Search for the cell housing the specified text and yield its (X, Y) center coordinate. 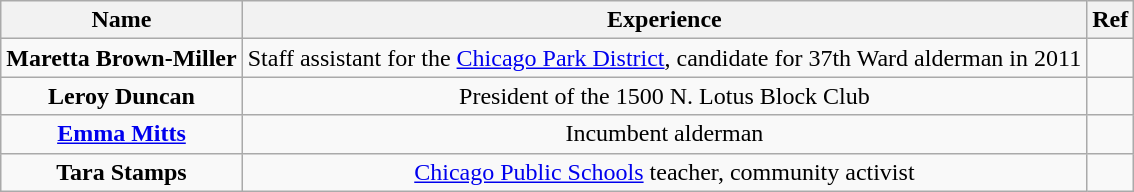
President of the 1500 N. Lotus Block Club (664, 96)
Chicago Public Schools teacher, community activist (664, 172)
Maretta Brown-Miller (122, 58)
Name (122, 20)
Leroy Duncan (122, 96)
Tara Stamps (122, 172)
Ref (1110, 20)
Emma Mitts (122, 134)
Staff assistant for the Chicago Park District, candidate for 37th Ward alderman in 2011 (664, 58)
Experience (664, 20)
Incumbent alderman (664, 134)
